From the cell containing the given text, extract its center point as [X, Y] coordinate. 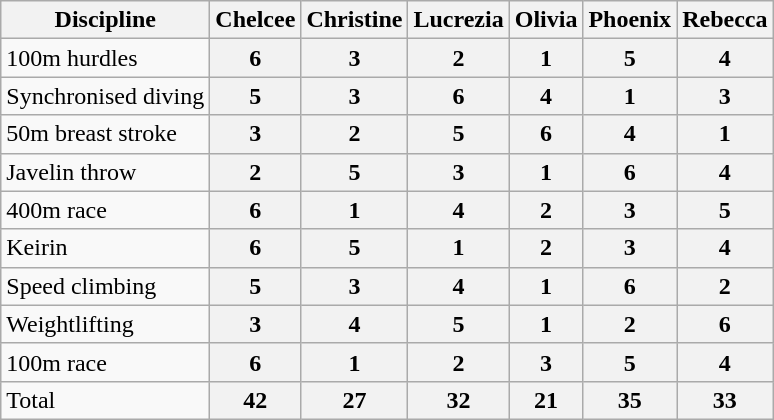
21 [546, 400]
100m hurdles [106, 58]
Total [106, 400]
400m race [106, 210]
35 [630, 400]
Javelin throw [106, 172]
Christine [354, 20]
Discipline [106, 20]
Chelcee [256, 20]
Olivia [546, 20]
27 [354, 400]
Synchronised diving [106, 96]
Speed climbing [106, 286]
100m race [106, 362]
50m breast stroke [106, 134]
Rebecca [725, 20]
Lucrezia [458, 20]
32 [458, 400]
Weightlifting [106, 324]
33 [725, 400]
Phoenix [630, 20]
42 [256, 400]
Keirin [106, 248]
